Find where the given text appears and provide that cell's center as (X, Y) coordinate. 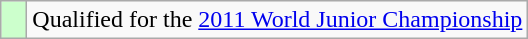
Qualified for the 2011 World Junior Championship (278, 20)
